Extract the (x, y) coordinate from the center of the cell holding the provided text.  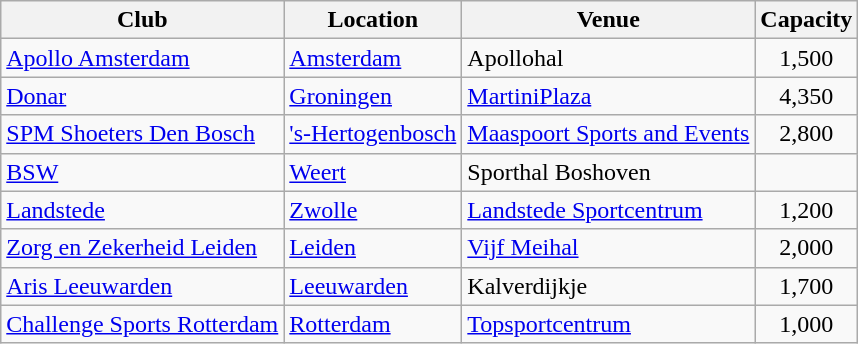
Zwolle (373, 210)
1,200 (806, 210)
Apollo Amsterdam (142, 58)
Challenge Sports Rotterdam (142, 324)
Venue (608, 20)
Leiden (373, 248)
Aris Leeuwarden (142, 286)
Topsportcentrum (608, 324)
1,000 (806, 324)
Sporthal Boshoven (608, 172)
Weert (373, 172)
4,350 (806, 96)
Apollohal (608, 58)
Kalverdijkje (608, 286)
Capacity (806, 20)
1,700 (806, 286)
Donar (142, 96)
Club (142, 20)
Vijf Meihal (608, 248)
2,000 (806, 248)
Zorg en Zekerheid Leiden (142, 248)
's-Hertogenbosch (373, 134)
Rotterdam (373, 324)
Leeuwarden (373, 286)
SPM Shoeters Den Bosch (142, 134)
BSW (142, 172)
1,500 (806, 58)
Landstede Sportcentrum (608, 210)
Landstede (142, 210)
Groningen (373, 96)
Location (373, 20)
MartiniPlaza (608, 96)
Maaspoort Sports and Events (608, 134)
Amsterdam (373, 58)
2,800 (806, 134)
